For the text-containing cell, return its midpoint in [X, Y] coordinate format. 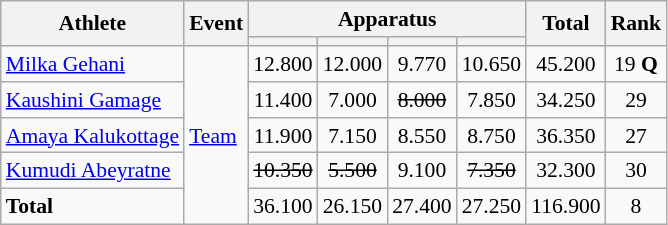
Team [216, 135]
26.150 [352, 207]
7.850 [492, 100]
36.350 [566, 136]
12.000 [352, 64]
27.250 [492, 207]
34.250 [566, 100]
32.300 [566, 171]
11.900 [282, 136]
10.350 [282, 171]
Kumudi Abeyratne [92, 171]
7.150 [352, 136]
27.400 [422, 207]
10.650 [492, 64]
9.770 [422, 64]
9.100 [422, 171]
36.100 [282, 207]
12.800 [282, 64]
45.200 [566, 64]
Apparatus [387, 19]
11.400 [282, 100]
8.000 [422, 100]
29 [636, 100]
7.350 [492, 171]
116.900 [566, 207]
Amaya Kalukottage [92, 136]
19 Q [636, 64]
8.550 [422, 136]
8.750 [492, 136]
5.500 [352, 171]
Event [216, 24]
27 [636, 136]
Kaushini Gamage [92, 100]
30 [636, 171]
Milka Gehani [92, 64]
Athlete [92, 24]
7.000 [352, 100]
8 [636, 207]
Rank [636, 24]
